Identify which cell holds the provided text, then report its [X, Y] central coordinate. 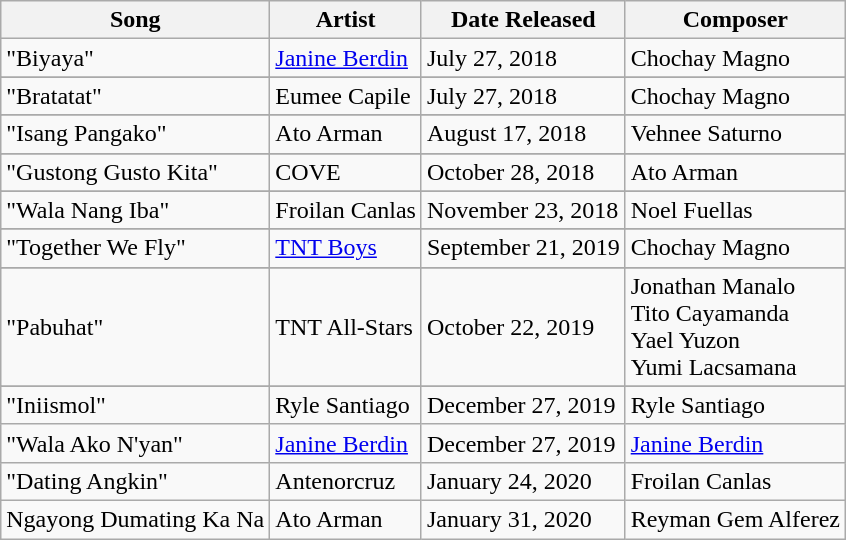
Ngayong Dumating Ka Na [136, 519]
Artist [346, 20]
"Together We Fly" [136, 248]
"Pabuhat" [136, 326]
Noel Fuellas [735, 210]
COVE [346, 172]
Eumee Capile [346, 96]
TNT Boys [346, 248]
TNT All-Stars [346, 326]
September 21, 2019 [523, 248]
"Isang Pangako" [136, 134]
January 31, 2020 [523, 519]
"Bratatat" [136, 96]
Composer [735, 20]
"Wala Ako N'yan" [136, 443]
Date Released [523, 20]
Reyman Gem Alferez [735, 519]
"Iniismol" [136, 405]
Vehnee Saturno [735, 134]
January 24, 2020 [523, 481]
October 22, 2019 [523, 326]
Antenorcruz [346, 481]
Song [136, 20]
"Dating Angkin" [136, 481]
Jonathan Manalo Tito Cayamanda Yael Yuzon Yumi Lacsamana [735, 326]
October 28, 2018 [523, 172]
"Biyaya" [136, 58]
November 23, 2018 [523, 210]
"Gustong Gusto Kita" [136, 172]
"Wala Nang Iba" [136, 210]
August 17, 2018 [523, 134]
